For the text-containing cell, return its midpoint in (x, y) coordinate format. 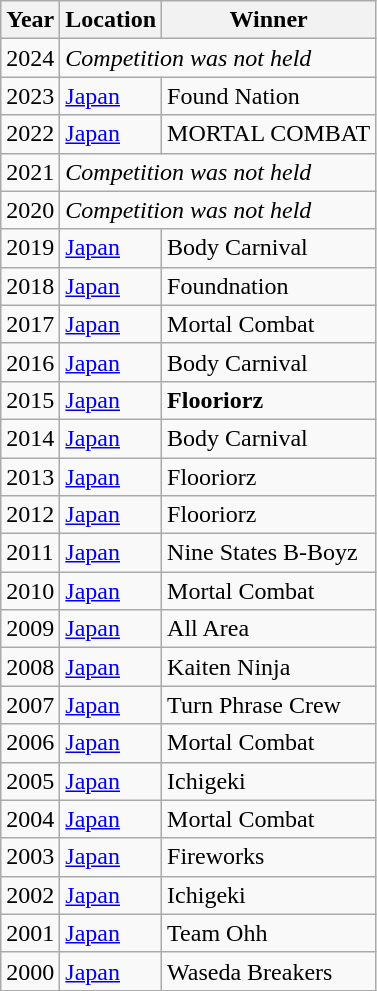
Waseda Breakers (269, 971)
Winner (269, 20)
2014 (30, 438)
2016 (30, 362)
2010 (30, 591)
Found Nation (269, 96)
2024 (30, 58)
Location (111, 20)
2008 (30, 667)
2018 (30, 286)
Turn Phrase Crew (269, 705)
2023 (30, 96)
All Area (269, 629)
2015 (30, 400)
2002 (30, 895)
MORTAL COMBAT (269, 134)
2017 (30, 324)
2021 (30, 172)
2006 (30, 743)
2012 (30, 515)
2001 (30, 933)
2005 (30, 781)
2000 (30, 971)
2022 (30, 134)
Kaiten Ninja (269, 667)
Year (30, 20)
2020 (30, 210)
2003 (30, 857)
2019 (30, 248)
Team Ohh (269, 933)
Nine States B-Boyz (269, 553)
Foundnation (269, 286)
2007 (30, 705)
2011 (30, 553)
2004 (30, 819)
2009 (30, 629)
Fireworks (269, 857)
2013 (30, 477)
